Return [X, Y] of the center of cell containing provided text 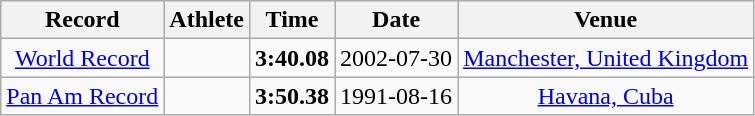
World Record [82, 58]
Pan Am Record [82, 96]
1991-08-16 [396, 96]
3:40.08 [292, 58]
Manchester, United Kingdom [606, 58]
Athlete [207, 20]
Date [396, 20]
2002-07-30 [396, 58]
3:50.38 [292, 96]
Record [82, 20]
Havana, Cuba [606, 96]
Time [292, 20]
Venue [606, 20]
